Return the [X, Y] coordinate for the center point of the cell that contains the specified text.  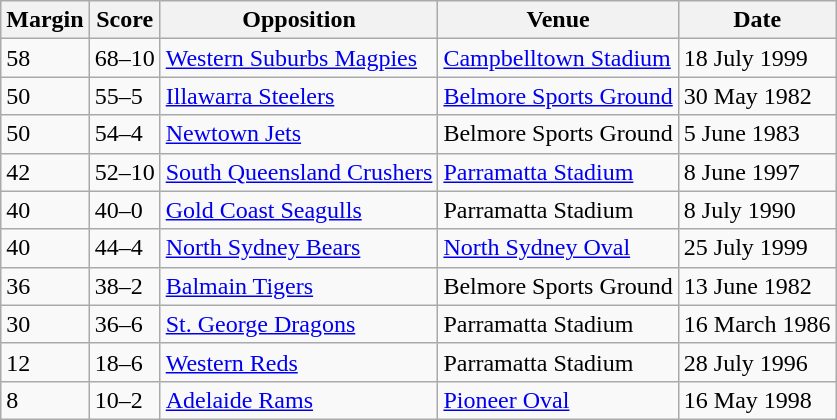
13 June 1982 [757, 286]
18 July 1999 [757, 58]
38–2 [124, 286]
68–10 [124, 58]
28 July 1996 [757, 362]
North Sydney Oval [558, 248]
Newtown Jets [299, 134]
36 [45, 286]
44–4 [124, 248]
St. George Dragons [299, 324]
Western Suburbs Magpies [299, 58]
30 May 1982 [757, 96]
Illawarra Steelers [299, 96]
12 [45, 362]
40–0 [124, 210]
Score [124, 20]
5 June 1983 [757, 134]
30 [45, 324]
Balmain Tigers [299, 286]
Campbelltown Stadium [558, 58]
8 [45, 400]
Adelaide Rams [299, 400]
8 July 1990 [757, 210]
North Sydney Bears [299, 248]
58 [45, 58]
Opposition [299, 20]
55–5 [124, 96]
10–2 [124, 400]
Gold Coast Seagulls [299, 210]
18–6 [124, 362]
Venue [558, 20]
16 May 1998 [757, 400]
36–6 [124, 324]
South Queensland Crushers [299, 172]
42 [45, 172]
8 June 1997 [757, 172]
54–4 [124, 134]
Pioneer Oval [558, 400]
16 March 1986 [757, 324]
Date [757, 20]
Western Reds [299, 362]
25 July 1999 [757, 248]
Margin [45, 20]
52–10 [124, 172]
